Detect which cell encompasses the target text, then output its (X, Y) center coordinate. 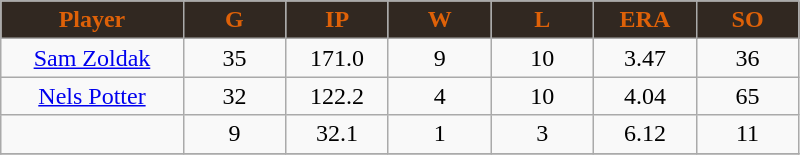
11 (748, 134)
4 (440, 96)
35 (234, 58)
122.2 (338, 96)
IP (338, 20)
Player (92, 20)
G (234, 20)
65 (748, 96)
W (440, 20)
Nels Potter (92, 96)
171.0 (338, 58)
32.1 (338, 134)
SO (748, 20)
36 (748, 58)
ERA (646, 20)
3.47 (646, 58)
6.12 (646, 134)
1 (440, 134)
3 (542, 134)
L (542, 20)
4.04 (646, 96)
32 (234, 96)
Sam Zoldak (92, 58)
